Search for the cell housing the specified text and yield its (x, y) center coordinate. 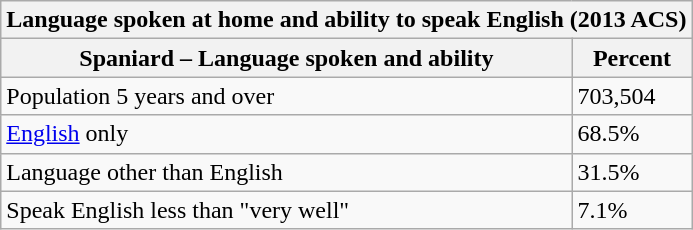
Population 5 years and over (286, 96)
Language spoken at home and ability to speak English (2013 ACS) (346, 20)
Language other than English (286, 172)
Percent (632, 58)
7.1% (632, 210)
Spaniard – Language spoken and ability (286, 58)
English only (286, 134)
Speak English less than "very well" (286, 210)
31.5% (632, 172)
68.5% (632, 134)
703,504 (632, 96)
